Extract the [X, Y] coordinate from the center of the cell holding the provided text.  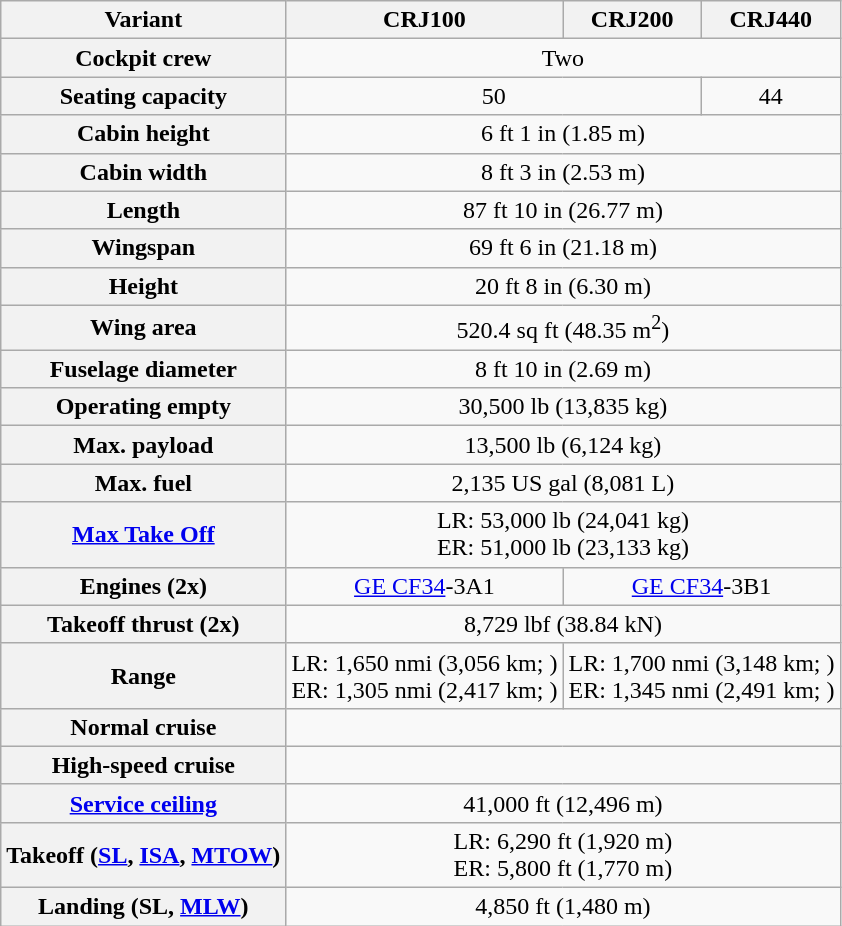
8 ft 3 in (2.53 m) [563, 172]
44 [770, 96]
Height [144, 286]
CRJ100 [424, 20]
CRJ200 [632, 20]
Takeoff thrust (2x) [144, 624]
69 ft 6 in (21.18 m) [563, 248]
2,135 US gal (8,081 L) [563, 483]
Engines (2x) [144, 586]
Fuselage diameter [144, 369]
8,729 lbf (38.84 kN) [563, 624]
41,000 ft (12,496 m) [563, 803]
Wing area [144, 328]
High-speed cruise [144, 765]
87 ft 10 in (26.77 m) [563, 210]
20 ft 8 in (6.30 m) [563, 286]
Landing (SL, MLW) [144, 907]
30,500 lb (13,835 kg) [563, 407]
LR: 6,290 ft (1,920 m)ER: 5,800 ft (1,770 m) [563, 854]
50 [494, 96]
Variant [144, 20]
Range [144, 676]
CRJ440 [770, 20]
Length [144, 210]
Cabin width [144, 172]
Takeoff (SL, ISA, MTOW) [144, 854]
LR: 1,700 nmi (3,148 km; )ER: 1,345 nmi (2,491 km; ) [702, 676]
Seating capacity [144, 96]
GE CF34-3A1 [424, 586]
LR: 53,000 lb (24,041 kg)ER: 51,000 lb (23,133 kg) [563, 534]
520.4 sq ft (48.35 m2) [563, 328]
13,500 lb (6,124 kg) [563, 445]
Operating empty [144, 407]
Max Take Off [144, 534]
Max. payload [144, 445]
Service ceiling [144, 803]
Two [563, 58]
Wingspan [144, 248]
GE CF34-3B1 [702, 586]
Cockpit crew [144, 58]
Max. fuel [144, 483]
Cabin height [144, 134]
4,850 ft (1,480 m) [563, 907]
8 ft 10 in (2.69 m) [563, 369]
Normal cruise [144, 727]
6 ft 1 in (1.85 m) [563, 134]
LR: 1,650 nmi (3,056 km; )ER: 1,305 nmi (2,417 km; ) [424, 676]
